For the text-containing cell, return its midpoint in (X, Y) coordinate format. 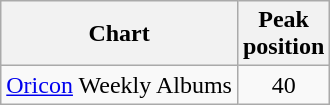
Chart (120, 34)
Oricon Weekly Albums (120, 85)
40 (283, 85)
Peakposition (283, 34)
